From the cell containing the given text, extract its center point as [X, Y] coordinate. 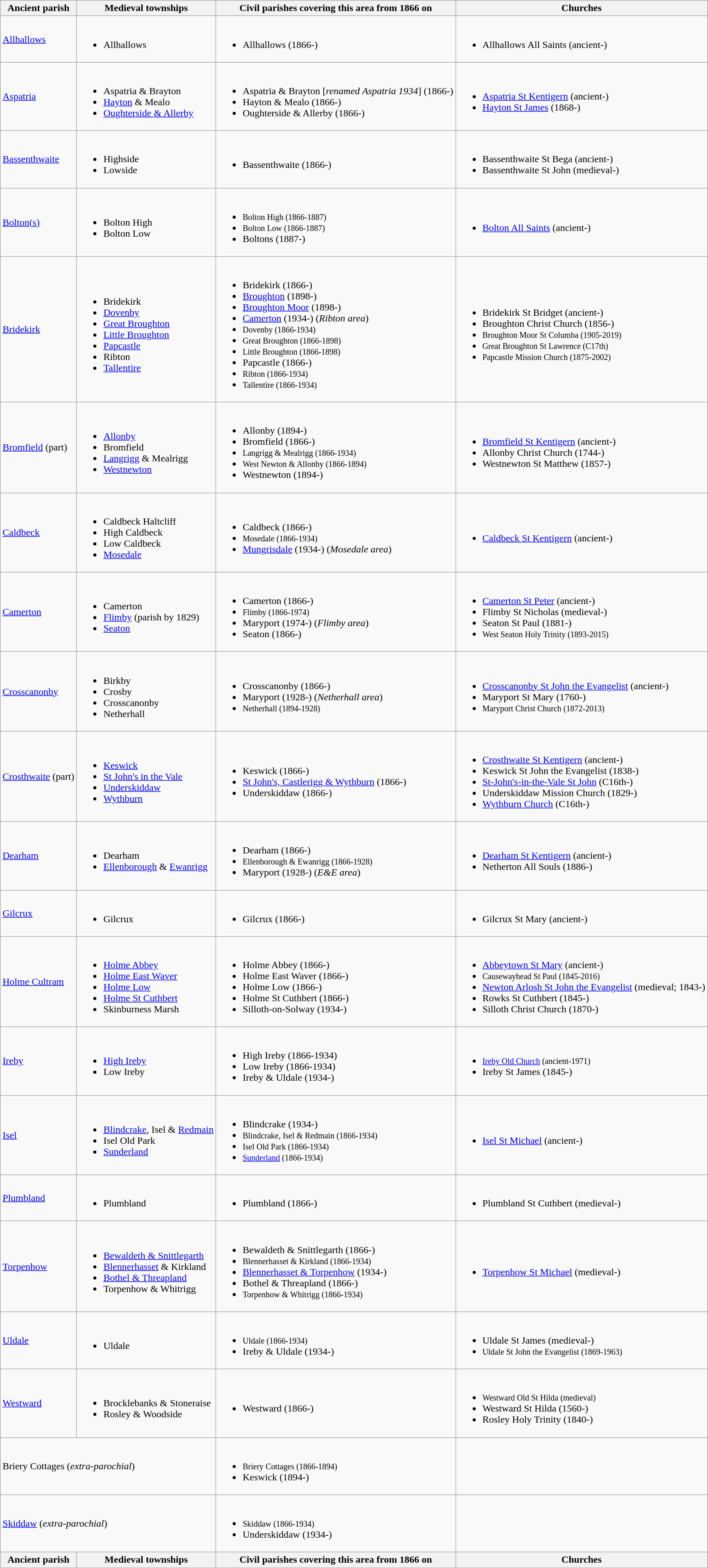
Westward (1866-) [336, 1403]
Bassenthwaite St Bega (ancient-)Bassenthwaite St John (medieval-) [582, 159]
Bolton(s) [38, 222]
Plumbland St Cuthbert (medieval-) [582, 1198]
Allhallows All Saints (ancient-) [582, 39]
CamertonFlimby (parish by 1829)Seaton [146, 612]
Caldbeck HaltcliffHigh CaldbeckLow CaldbeckMosedale [146, 532]
Bolton High (1866-1887)Bolton Low (1866-1887)Boltons (1887-) [336, 222]
Torpenhow St Michael (medieval-) [582, 1266]
Crosscanonby [38, 691]
Gilcrux (1866-) [336, 913]
Torpenhow [38, 1266]
Camerton [38, 612]
Ireby [38, 1061]
HighsideLowside [146, 159]
Brocklebanks & StoneraiseRosley & Woodside [146, 1403]
Caldbeck (1866-)Mosedale (1866-1934)Mungrisdale (1934-) (Mosedale area) [336, 532]
Camerton (1866-)Flimby (1866-1974)Maryport (1974-) (Flimby area)Seaton (1866-) [336, 612]
Uldale St James (medieval-)Uldale St John the Evangelist (1869-1963) [582, 1340]
Blindcrake (1934-)Blindcrake, Isel & Redmain (1866-1934)Isel Old Park (1866-1934)Sunderland (1866-1934) [336, 1135]
High IrebyLow Ireby [146, 1061]
Aspatria [38, 97]
Holme Cultram [38, 982]
Westward [38, 1403]
Dearham [38, 856]
Plumbland (1866-) [336, 1198]
AllonbyBromfieldLangrigg & MealriggWestnewton [146, 447]
Bewaldeth & SnittlegarthBlennerhasset & KirklandBothel & ThreaplandTorpenhow & Whitrigg [146, 1266]
Aspatria St Kentigern (ancient-)Hayton St James (1868-) [582, 97]
Isel St Michael (ancient-) [582, 1135]
Keswick (1866-)St John's, Castlerigg & Wythburn (1866-)Underskiddaw (1866-) [336, 776]
Crosthwaite (part) [38, 776]
Bromfield St Kentigern (ancient-)Allonby Christ Church (1744-)Westnewton St Matthew (1857-) [582, 447]
Ireby Old Church (ancient-1971)Ireby St James (1845-) [582, 1061]
Caldbeck [38, 532]
Gilcrux St Mary (ancient-) [582, 913]
Holme Abbey (1866-)Holme East Waver (1866-)Holme Low (1866-)Holme St Cuthbert (1866-)Silloth-on-Solway (1934-) [336, 982]
Skiddaw (extra-parochial) [108, 1523]
Dearham (1866-)Ellenborough & Ewanrigg (1866-1928)Maryport (1928-) (E&E area) [336, 856]
BridekirkDovenbyGreat BroughtonLittle BroughtonPapcastleRibtonTallentire [146, 329]
Briery Cottages (1866-1894)Keswick (1894-) [336, 1466]
Holme AbbeyHolme East WaverHolme LowHolme St CuthbertSkinburness Marsh [146, 982]
Westward Old St Hilda (medieval)Westward St Hilda (1560-)Rosley Holy Trinity (1840-) [582, 1403]
Dearham St Kentigern (ancient-)Netherton All Souls (1886-) [582, 856]
Bassenthwaite [38, 159]
Allhallows (1866-) [336, 39]
Bromfield (part) [38, 447]
Aspatria & BraytonHayton & MealoOughterside & Allerby [146, 97]
Uldale (1866-1934)Ireby & Uldale (1934-) [336, 1340]
Briery Cottages (extra-parochial) [108, 1466]
Crosscanonby (1866-)Maryport (1928-) (Netherhall area)Netherhall (1894-1928) [336, 691]
Bolton All Saints (ancient-) [582, 222]
BirkbyCrosbyCrosscanonbyNetherhall [146, 691]
Skiddaw (1866-1934)Underskiddaw (1934-) [336, 1523]
Bolton HighBolton Low [146, 222]
Caldbeck St Kentigern (ancient-) [582, 532]
Isel [38, 1135]
Aspatria & Brayton [renamed Aspatria 1934] (1866-)Hayton & Mealo (1866-)Oughterside & Allerby (1866-) [336, 97]
Blindcrake, Isel & RedmainIsel Old ParkSunderland [146, 1135]
KeswickSt John's in the ValeUnderskiddawWythburn [146, 776]
Bridekirk [38, 329]
Crosscanonby St John the Evangelist (ancient-)Maryport St Mary (1760-)Maryport Christ Church (1872-2013) [582, 691]
Allonby (1894-)Bromfield (1866-)Langrigg & Mealrigg (1866-1934)West Newton & Allonby (1866-1894)Westnewton (1894-) [336, 447]
Camerton St Peter (ancient-)Flimby St Nicholas (medieval-)Seaton St Paul (1881-)West Seaton Holy Trinity (1893-2015) [582, 612]
High Ireby (1866-1934)Low Ireby (1866-1934)Ireby & Uldale (1934-) [336, 1061]
DearhamEllenborough & Ewanrigg [146, 856]
Bassenthwaite (1866-) [336, 159]
